Detect which cell encompasses the target text, then output its (x, y) center coordinate. 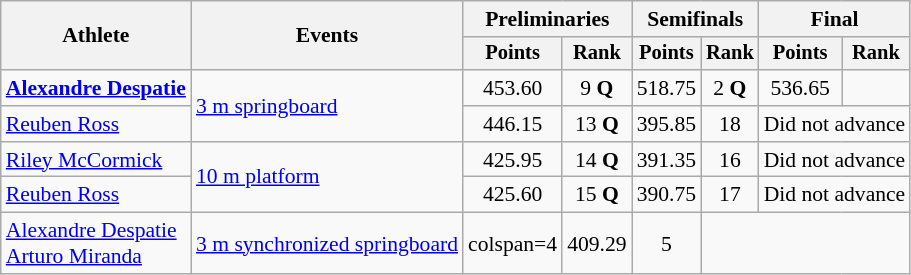
3 m synchronized springboard (327, 244)
536.65 (800, 88)
15 Q (596, 195)
colspan=4 (512, 244)
9 Q (596, 88)
3 m springboard (327, 106)
518.75 (666, 88)
409.29 (596, 244)
391.35 (666, 160)
13 Q (596, 124)
Semifinals (696, 19)
Preliminaries (548, 19)
18 (730, 124)
425.95 (512, 160)
Alexandre Despatie Arturo Miranda (96, 244)
425.60 (512, 195)
17 (730, 195)
446.15 (512, 124)
Final (835, 19)
Alexandre Despatie (96, 88)
395.85 (666, 124)
16 (730, 160)
10 m platform (327, 178)
453.60 (512, 88)
Riley McCormick (96, 160)
Athlete (96, 36)
2 Q (730, 88)
14 Q (596, 160)
5 (666, 244)
390.75 (666, 195)
Events (327, 36)
